Pinpoint the cell where the given text exists, returning its [x, y] midpoint coordinate. 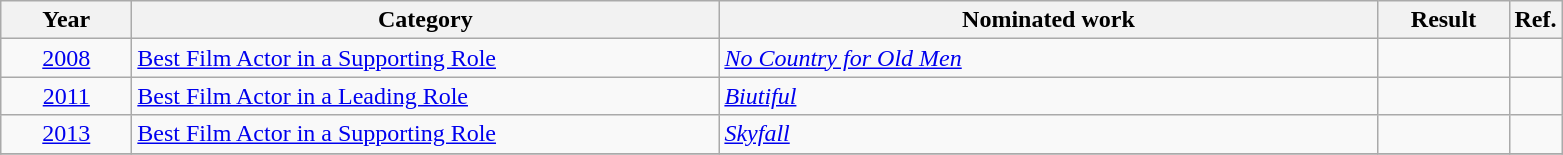
Nominated work [1048, 20]
2011 [66, 96]
2008 [66, 58]
Result [1444, 20]
Year [66, 20]
Ref. [1536, 20]
Skyfall [1048, 134]
No Country for Old Men [1048, 58]
Best Film Actor in a Leading Role [426, 96]
Category [426, 20]
2013 [66, 134]
Biutiful [1048, 96]
